Locate the cell with the specified text and output its [x, y] center coordinate. 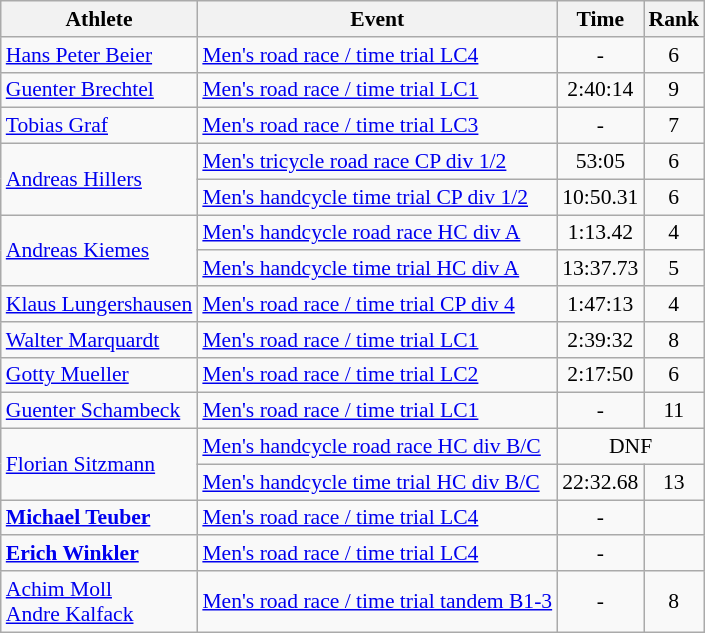
2:39:32 [600, 340]
Men's handcycle time trial HC div B/C [377, 482]
9 [674, 90]
1:47:13 [600, 304]
DNF [630, 447]
53:05 [600, 162]
Andreas Hillers [100, 180]
Michael Teuber [100, 518]
13:37.73 [600, 269]
Achim Moll Andre Kalfack [100, 602]
Tobias Graf [100, 126]
Men's tricycle road race CP div 1/2 [377, 162]
Men's handcycle road race HC div B/C [377, 447]
Andreas Kiemes [100, 250]
1:13.42 [600, 233]
Erich Winkler [100, 554]
13 [674, 482]
Men's road race / time trial LC3 [377, 126]
Men's road race / time trial CP div 4 [377, 304]
7 [674, 126]
Men's handcycle time trial HC div A [377, 269]
Rank [674, 19]
Men's handcycle time trial CP div 1/2 [377, 197]
Guenter Brechtel [100, 90]
Athlete [100, 19]
10:50.31 [600, 197]
Hans Peter Beier [100, 55]
Time [600, 19]
Gotty Mueller [100, 375]
5 [674, 269]
Walter Marquardt [100, 340]
Men's road race / time trial LC2 [377, 375]
Men's road race / time trial tandem B1-3 [377, 602]
2:40:14 [600, 90]
Men's handcycle road race HC div A [377, 233]
11 [674, 411]
Guenter Schambeck [100, 411]
22:32.68 [600, 482]
Event [377, 19]
Klaus Lungershausen [100, 304]
Florian Sitzmann [100, 464]
2:17:50 [600, 375]
